Output the [X, Y] coordinate of the center of the cell containing the given text.  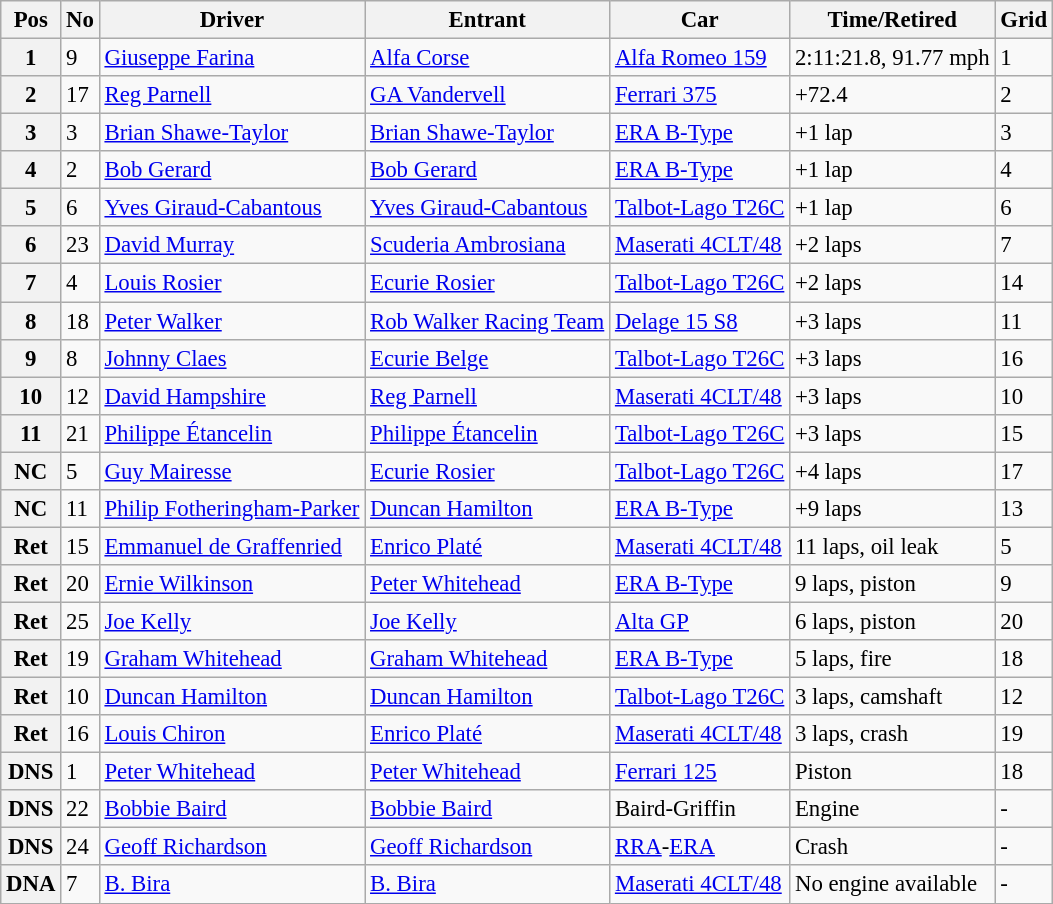
GA Vandervell [488, 95]
Entrant [488, 20]
Ecurie Belge [488, 358]
Ernie Wilkinson [232, 584]
22 [80, 809]
Louis Chiron [232, 734]
Emmanuel de Graffenried [232, 546]
David Hampshire [232, 396]
Grid [1024, 20]
Delage 15 S8 [700, 321]
No engine available [892, 885]
Scuderia Ambrosiana [488, 245]
Car [700, 20]
No [80, 20]
+4 laps [892, 471]
Alta GP [700, 621]
DNA [31, 885]
Ferrari 375 [700, 95]
Alfa Romeo 159 [700, 58]
Rob Walker Racing Team [488, 321]
Engine [892, 809]
Baird-Griffin [700, 809]
24 [80, 847]
Pos [31, 20]
Alfa Corse [488, 58]
6 laps, piston [892, 621]
5 laps, fire [892, 659]
+9 laps [892, 509]
Time/Retired [892, 20]
11 laps, oil leak [892, 546]
RRA-ERA [700, 847]
14 [1024, 283]
Giuseppe Farina [232, 58]
Piston [892, 772]
Philip Fotheringham-Parker [232, 509]
Crash [892, 847]
Louis Rosier [232, 283]
Johnny Claes [232, 358]
Ferrari 125 [700, 772]
Driver [232, 20]
Peter Walker [232, 321]
9 laps, piston [892, 584]
David Murray [232, 245]
Guy Mairesse [232, 471]
23 [80, 245]
13 [1024, 509]
3 laps, camshaft [892, 697]
2:11:21.8, 91.77 mph [892, 58]
+72.4 [892, 95]
25 [80, 621]
3 laps, crash [892, 734]
21 [80, 433]
